Return the (x, y) coordinate for the center point of the cell that contains the specified text.  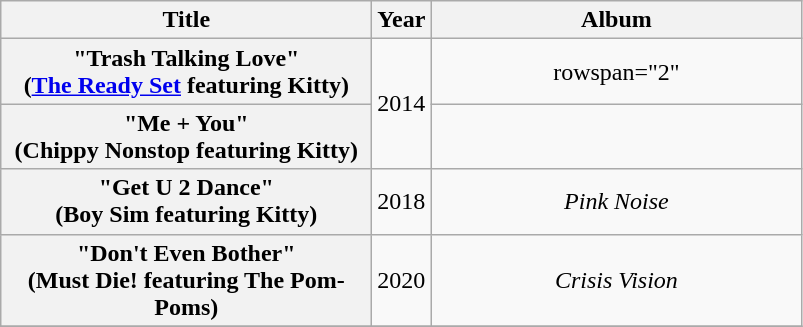
rowspan="2" (616, 72)
Pink Noise (616, 202)
2018 (402, 202)
Album (616, 20)
Year (402, 20)
Crisis Vision (616, 280)
2014 (402, 104)
"Me + You"(Chippy Nonstop featuring Kitty) (186, 136)
2020 (402, 280)
Title (186, 20)
"Trash Talking Love"(The Ready Set featuring Kitty) (186, 72)
"Don't Even Bother"(Must Die! featuring The Pom-Poms) (186, 280)
"Get U 2 Dance"(Boy Sim featuring Kitty) (186, 202)
